Locate the cell with the specified text and output its (x, y) center coordinate. 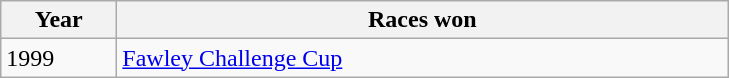
1999 (59, 58)
Year (59, 20)
Races won (422, 20)
Fawley Challenge Cup (422, 58)
